Detect which cell encompasses the target text, then output its (X, Y) center coordinate. 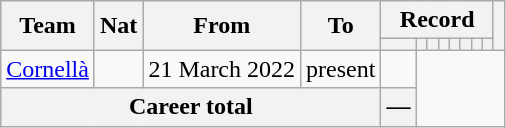
Nat (118, 26)
Record (437, 20)
To (341, 26)
Cornellà (48, 69)
From (222, 26)
21 March 2022 (222, 69)
Team (48, 26)
present (341, 69)
Career total (191, 107)
— (398, 107)
